Locate the cell with the specified text and output its (X, Y) center coordinate. 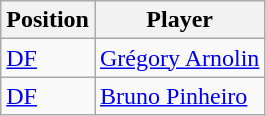
Bruno Pinheiro (179, 96)
Grégory Arnolin (179, 58)
Position (48, 20)
Player (179, 20)
